Locate the cell with the specified text and output its [X, Y] center coordinate. 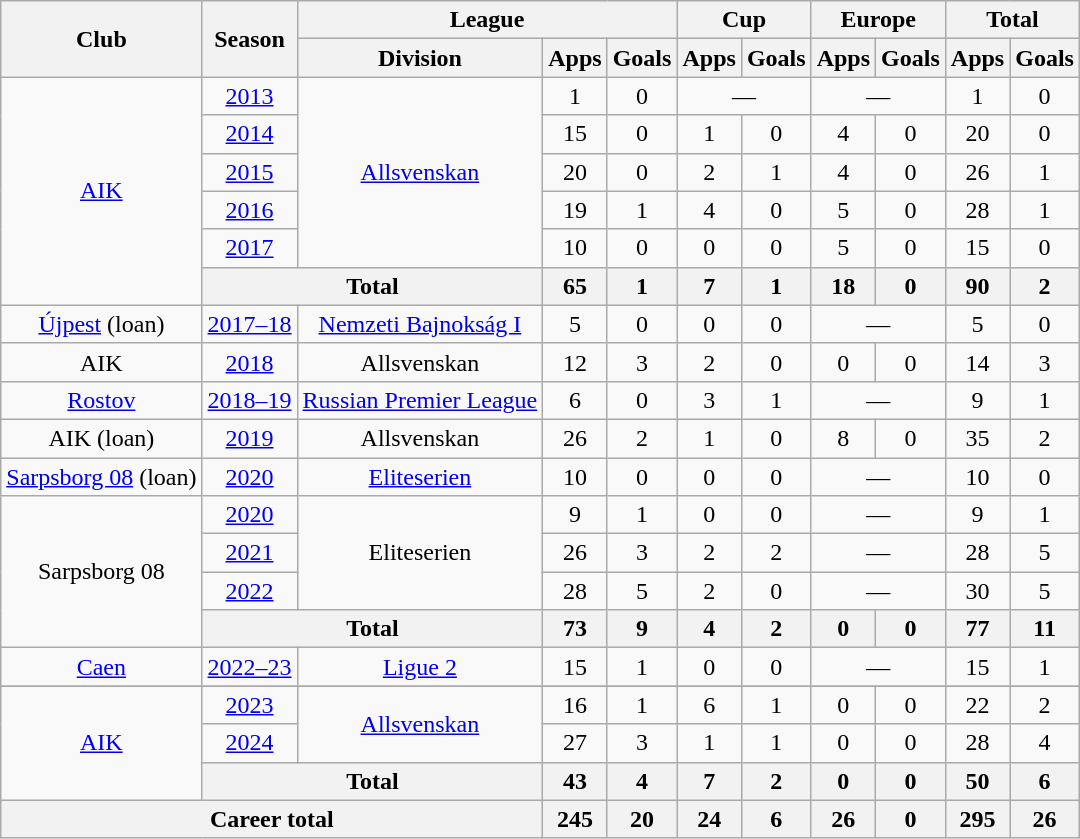
2019 [250, 438]
2017–18 [250, 324]
73 [575, 629]
Ligue 2 [420, 667]
18 [843, 286]
2014 [250, 134]
2015 [250, 172]
Club [102, 39]
24 [709, 819]
Europe [878, 20]
65 [575, 286]
Nemzeti Bajnokság I [420, 324]
2013 [250, 96]
30 [977, 591]
2018 [250, 362]
35 [977, 438]
Russian Premier League [420, 400]
90 [977, 286]
2024 [250, 743]
2023 [250, 705]
50 [977, 781]
27 [575, 743]
Újpest (loan) [102, 324]
Season [250, 39]
11 [1045, 629]
2021 [250, 553]
AIK (loan) [102, 438]
Sarpsborg 08 (loan) [102, 477]
77 [977, 629]
Division [420, 58]
Career total [272, 819]
22 [977, 705]
2018–19 [250, 400]
League [487, 20]
295 [977, 819]
8 [843, 438]
2022 [250, 591]
Caen [102, 667]
2017 [250, 248]
2016 [250, 210]
2022–23 [250, 667]
12 [575, 362]
Sarpsborg 08 [102, 572]
16 [575, 705]
Rostov [102, 400]
43 [575, 781]
14 [977, 362]
Cup [744, 20]
19 [575, 210]
245 [575, 819]
